Scan for the cell matching the given text and deliver its [X, Y] coordinate at center. 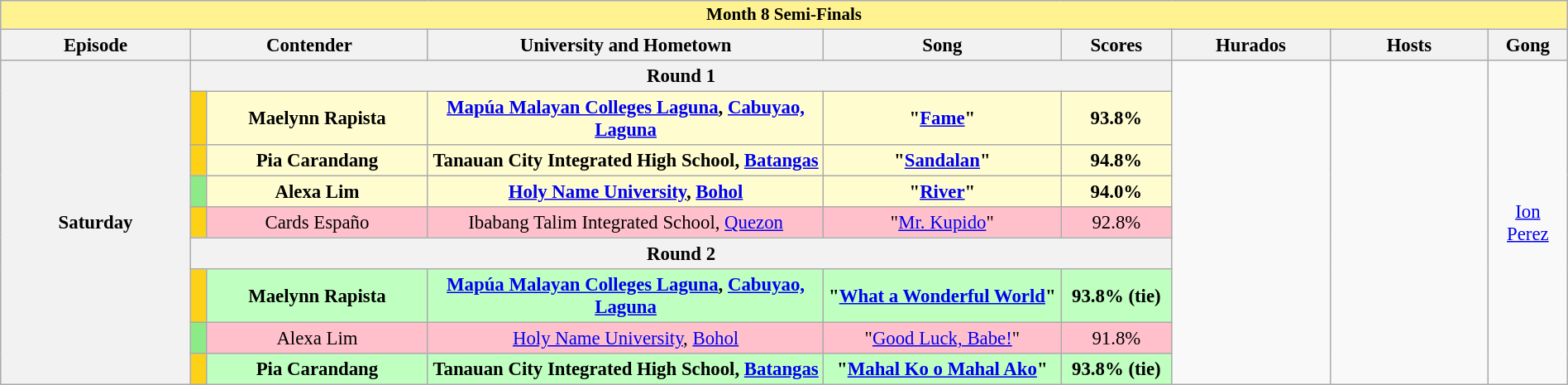
"Sandalan" [943, 161]
"Mahal Ko o Mahal Ako" [943, 369]
"What a Wonderful World" [943, 296]
Hosts [1409, 45]
Month 8 Semi-Finals [784, 15]
91.8% [1116, 339]
92.8% [1116, 223]
Song [943, 45]
Gong [1528, 45]
Saturday [96, 222]
Ibabang Talim Integrated School, Quezon [625, 223]
Hurados [1250, 45]
Round 2 [681, 253]
"River" [943, 191]
Ion Perez [1528, 222]
94.0% [1116, 191]
"Mr. Kupido" [943, 223]
Contender [309, 45]
"Good Luck, Babe!" [943, 339]
Episode [96, 45]
"Fame" [943, 118]
University and Hometown [625, 45]
Cards Españo [317, 223]
93.8% [1116, 118]
Round 1 [681, 75]
94.8% [1116, 161]
Scores [1116, 45]
